Scan for the cell matching the given text and deliver its (x, y) coordinate at center. 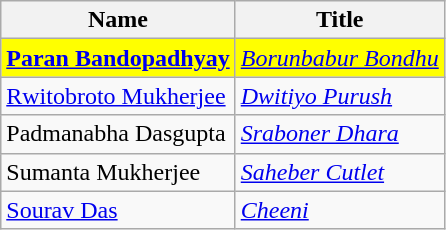
Sourav Das (118, 210)
Paran Bandopadhyay (118, 58)
Dwitiyo Purush (340, 96)
Name (118, 20)
Cheeni (340, 210)
Sumanta Mukherjee (118, 172)
Saheber Cutlet (340, 172)
Padmanabha Dasgupta (118, 134)
Sraboner Dhara (340, 134)
Borunbabur Bondhu (340, 58)
Rwitobroto Mukherjee (118, 96)
Title (340, 20)
